Return the [x, y] coordinate for the center point of the cell that contains the specified text.  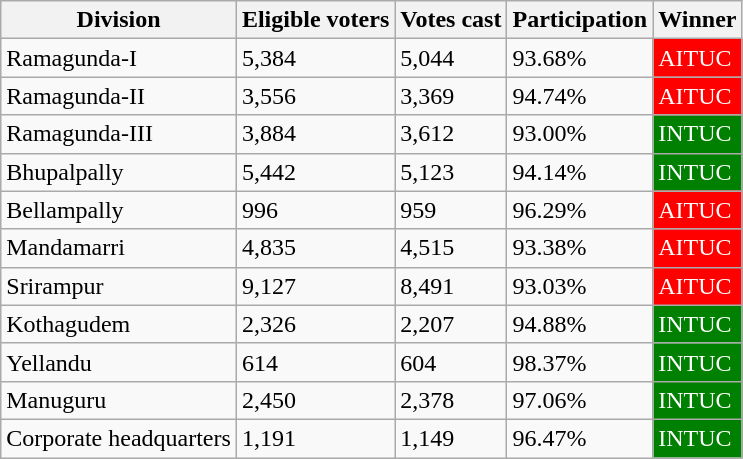
996 [315, 210]
1,149 [451, 438]
3,556 [315, 96]
2,207 [451, 324]
94.88% [580, 324]
9,127 [315, 286]
97.06% [580, 400]
98.37% [580, 362]
Participation [580, 20]
1,191 [315, 438]
959 [451, 210]
4,515 [451, 248]
5,123 [451, 172]
Yellandu [119, 362]
5,442 [315, 172]
Corporate headquarters [119, 438]
93.00% [580, 134]
2,450 [315, 400]
96.47% [580, 438]
2,326 [315, 324]
Manuguru [119, 400]
Ramagunda-II [119, 96]
96.29% [580, 210]
5,044 [451, 58]
93.03% [580, 286]
Division [119, 20]
93.38% [580, 248]
Bhupalpally [119, 172]
5,384 [315, 58]
94.74% [580, 96]
93.68% [580, 58]
Votes cast [451, 20]
4,835 [315, 248]
8,491 [451, 286]
Ramagunda-III [119, 134]
3,612 [451, 134]
3,884 [315, 134]
Srirampur [119, 286]
Mandamarri [119, 248]
Eligible voters [315, 20]
3,369 [451, 96]
94.14% [580, 172]
2,378 [451, 400]
Kothagudem [119, 324]
614 [315, 362]
Bellampally [119, 210]
604 [451, 362]
Winner [698, 20]
Ramagunda-I [119, 58]
